Find where the given text appears and provide that cell's center as [x, y] coordinate. 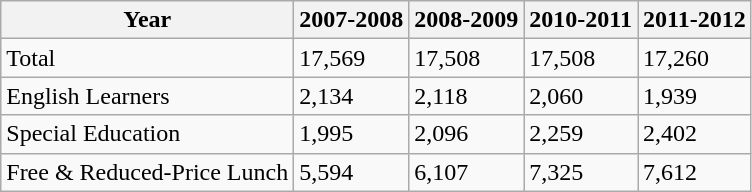
2010-2011 [581, 20]
2,134 [352, 96]
1,939 [695, 96]
Special Education [148, 134]
7,325 [581, 172]
17,569 [352, 58]
English Learners [148, 96]
2,096 [466, 134]
Total [148, 58]
2007-2008 [352, 20]
Year [148, 20]
2011-2012 [695, 20]
7,612 [695, 172]
2,402 [695, 134]
6,107 [466, 172]
1,995 [352, 134]
2,060 [581, 96]
5,594 [352, 172]
17,260 [695, 58]
2008-2009 [466, 20]
Free & Reduced-Price Lunch [148, 172]
2,259 [581, 134]
2,118 [466, 96]
